Locate the cell with the specified text and output its (x, y) center coordinate. 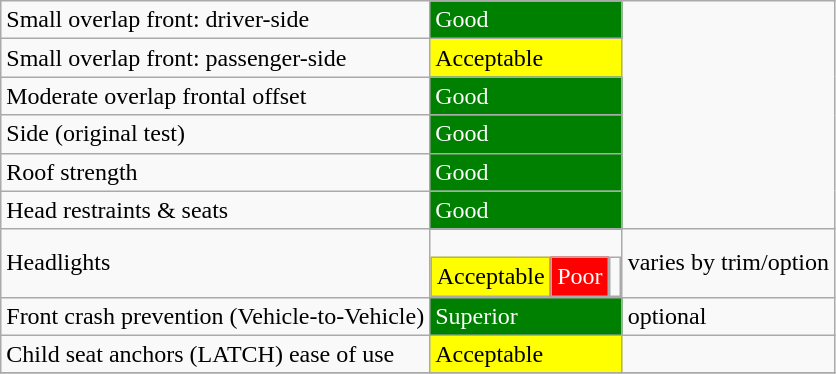
Small overlap front: passenger-side (216, 58)
Small overlap front: driver-side (216, 20)
Child seat anchors (LATCH) ease of use (216, 354)
varies by trim/option (728, 263)
Headlights (216, 263)
Superior (526, 316)
Head restraints & seats (216, 210)
Front crash prevention (Vehicle-to-Vehicle) (216, 316)
Moderate overlap frontal offset (216, 96)
Poor (580, 277)
Side (original test) (216, 134)
optional (728, 316)
Roof strength (216, 172)
Acceptable Poor (526, 263)
